Capture the cell that displays the provided text and extract its [x, y] central coordinate. 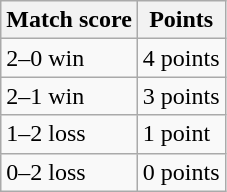
1 point [181, 134]
0 points [181, 172]
4 points [181, 58]
Match score [70, 20]
2–1 win [70, 96]
2–0 win [70, 58]
1–2 loss [70, 134]
Points [181, 20]
3 points [181, 96]
0–2 loss [70, 172]
